Identify which cell holds the provided text, then report its (X, Y) central coordinate. 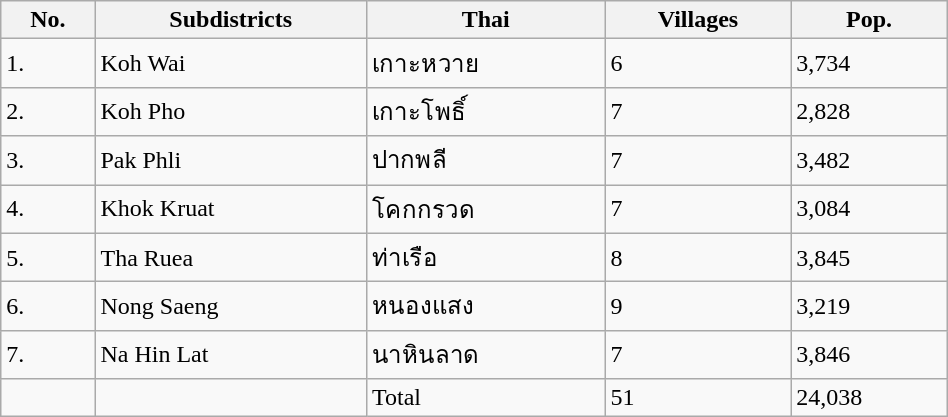
หนองแสง (486, 306)
1. (48, 64)
Villages (698, 20)
โคกกรวด (486, 208)
นาหินลาด (486, 354)
3,846 (869, 354)
3,219 (869, 306)
2,828 (869, 112)
6 (698, 64)
3,084 (869, 208)
Total (486, 398)
No. (48, 20)
Subdistricts (231, 20)
3,845 (869, 258)
3,482 (869, 160)
Pop. (869, 20)
24,038 (869, 398)
ท่าเรือ (486, 258)
เกาะโพธิ์ (486, 112)
Tha Ruea (231, 258)
6. (48, 306)
Khok Kruat (231, 208)
Thai (486, 20)
8 (698, 258)
เกาะหวาย (486, 64)
3,734 (869, 64)
ปากพลี (486, 160)
Nong Saeng (231, 306)
Koh Wai (231, 64)
Koh Pho (231, 112)
7. (48, 354)
3. (48, 160)
9 (698, 306)
Na Hin Lat (231, 354)
4. (48, 208)
2. (48, 112)
51 (698, 398)
5. (48, 258)
Pak Phli (231, 160)
